Provide the [x, y] coordinate of the cell's center where the given text is located.  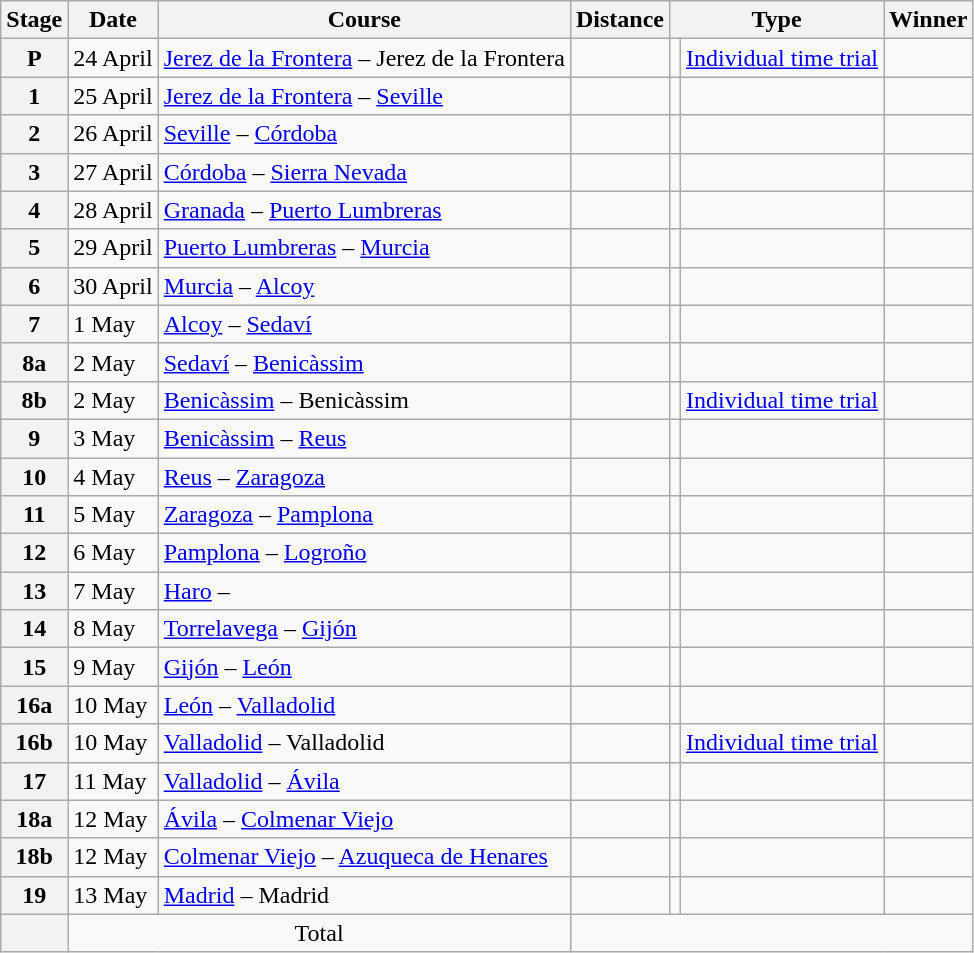
Seville – Córdoba [364, 134]
3 May [113, 438]
10 [34, 477]
Ávila – Colmenar Viejo [364, 819]
Alcoy – Sedaví [364, 324]
9 [34, 438]
11 May [113, 781]
Total [320, 933]
29 April [113, 248]
Zaragoza – Pamplona [364, 515]
7 [34, 324]
Puerto Lumbreras – Murcia [364, 248]
5 [34, 248]
Jerez de la Frontera – Seville [364, 96]
5 May [113, 515]
16b [34, 743]
9 May [113, 667]
15 [34, 667]
8 May [113, 629]
16a [34, 705]
Murcia – Alcoy [364, 286]
26 April [113, 134]
14 [34, 629]
12 [34, 553]
13 [34, 591]
28 April [113, 210]
11 [34, 515]
8b [34, 400]
León – Valladolid [364, 705]
Granada – Puerto Lumbreras [364, 210]
17 [34, 781]
19 [34, 895]
1 May [113, 324]
18a [34, 819]
4 May [113, 477]
Valladolid – Valladolid [364, 743]
Distance [620, 20]
18b [34, 857]
Gijón – León [364, 667]
1 [34, 96]
3 [34, 172]
Jerez de la Frontera – Jerez de la Frontera [364, 58]
Stage [34, 20]
Madrid – Madrid [364, 895]
27 April [113, 172]
6 May [113, 553]
P [34, 58]
Colmenar Viejo – Azuqueca de Henares [364, 857]
8a [34, 362]
Winner [928, 20]
7 May [113, 591]
Haro – [364, 591]
Córdoba – Sierra Nevada [364, 172]
Date [113, 20]
4 [34, 210]
Benicàssim – Benicàssim [364, 400]
Benicàssim – Reus [364, 438]
30 April [113, 286]
13 May [113, 895]
Sedaví – Benicàssim [364, 362]
Type [776, 20]
Pamplona – Logroño [364, 553]
24 April [113, 58]
Torrelavega – Gijón [364, 629]
Valladolid – Ávila [364, 781]
6 [34, 286]
2 [34, 134]
25 April [113, 96]
Reus – Zaragoza [364, 477]
Course [364, 20]
